Output the [X, Y] coordinate of the center of the cell containing the given text.  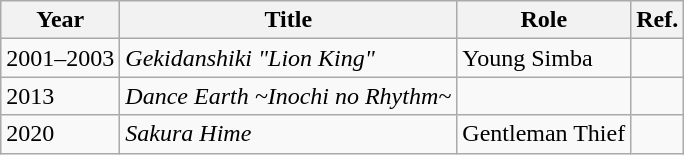
Young Simba [544, 58]
2020 [60, 134]
2001–2003 [60, 58]
Title [288, 20]
2013 [60, 96]
Sakura Hime [288, 134]
Year [60, 20]
Role [544, 20]
Dance Earth ~Inochi no Rhythm~ [288, 96]
Gekidanshiki "Lion King" [288, 58]
Gentleman Thief [544, 134]
Ref. [658, 20]
